Capture the cell that displays the provided text and extract its (X, Y) central coordinate. 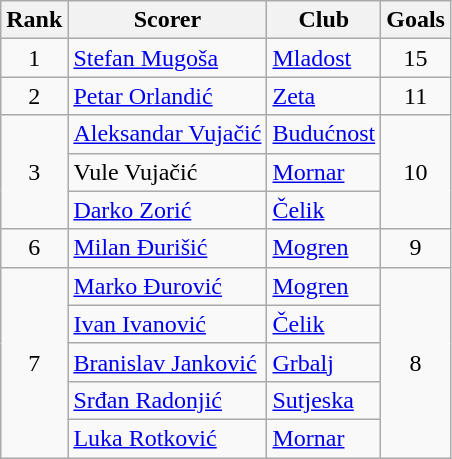
Aleksandar Vujačić (168, 134)
Sutjeska (324, 400)
Grbalj (324, 362)
Vule Vujačić (168, 172)
1 (34, 58)
Goals (416, 20)
9 (416, 248)
Budućnost (324, 134)
Milan Đurišić (168, 248)
15 (416, 58)
Luka Rotković (168, 438)
Stefan Mugoša (168, 58)
3 (34, 172)
7 (34, 362)
10 (416, 172)
Srđan Radonjić (168, 400)
Rank (34, 20)
8 (416, 362)
Petar Orlandić (168, 96)
Mladost (324, 58)
Zeta (324, 96)
2 (34, 96)
Scorer (168, 20)
Club (324, 20)
11 (416, 96)
Marko Đurović (168, 286)
Ivan Ivanović (168, 324)
Branislav Janković (168, 362)
Darko Zorić (168, 210)
6 (34, 248)
